Extract the [X, Y] coordinate from the center of the cell holding the provided text.  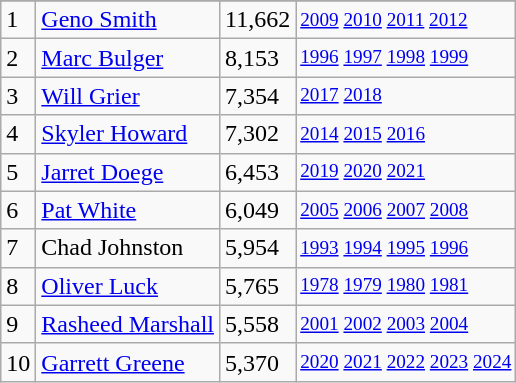
11,662 [257, 20]
2005 2006 2007 2008 [406, 210]
2 [18, 58]
1996 1997 1998 1999 [406, 58]
Geno Smith [128, 20]
6,453 [257, 172]
5,765 [257, 286]
Oliver Luck [128, 286]
10 [18, 362]
2001 2002 2003 2004 [406, 324]
4 [18, 134]
5,954 [257, 248]
Chad Johnston [128, 248]
2009 2010 2011 2012 [406, 20]
1993 1994 1995 1996 [406, 248]
5,370 [257, 362]
9 [18, 324]
Garrett Greene [128, 362]
2020 2021 2022 2023 2024 [406, 362]
Marc Bulger [128, 58]
7,354 [257, 96]
1978 1979 1980 1981 [406, 286]
Skyler Howard [128, 134]
1 [18, 20]
3 [18, 96]
5 [18, 172]
6,049 [257, 210]
8,153 [257, 58]
Pat White [128, 210]
2017 2018 [406, 96]
8 [18, 286]
5,558 [257, 324]
6 [18, 210]
Will Grier [128, 96]
2014 2015 2016 [406, 134]
2019 2020 2021 [406, 172]
7,302 [257, 134]
7 [18, 248]
Rasheed Marshall [128, 324]
Jarret Doege [128, 172]
